Search for the cell housing the specified text and yield its (X, Y) center coordinate. 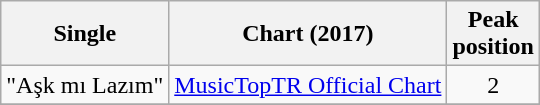
"Aşk mı Lazım" (85, 85)
Peakposition (493, 34)
Single (85, 34)
2 (493, 85)
Chart (2017) (308, 34)
MusicTopTR Official Chart (308, 85)
